Search for the cell housing the specified text and yield its [x, y] center coordinate. 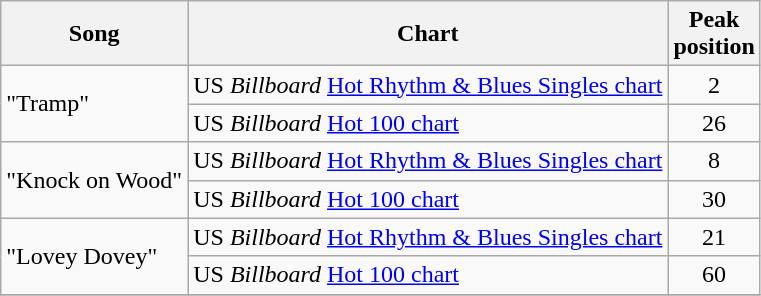
Song [94, 34]
21 [714, 237]
30 [714, 199]
"Lovey Dovey" [94, 256]
"Knock on Wood" [94, 180]
Chart [428, 34]
26 [714, 123]
8 [714, 161]
"Tramp" [94, 104]
Peak position [714, 34]
2 [714, 85]
60 [714, 275]
